Output the (x, y) coordinate of the center of the cell containing the given text.  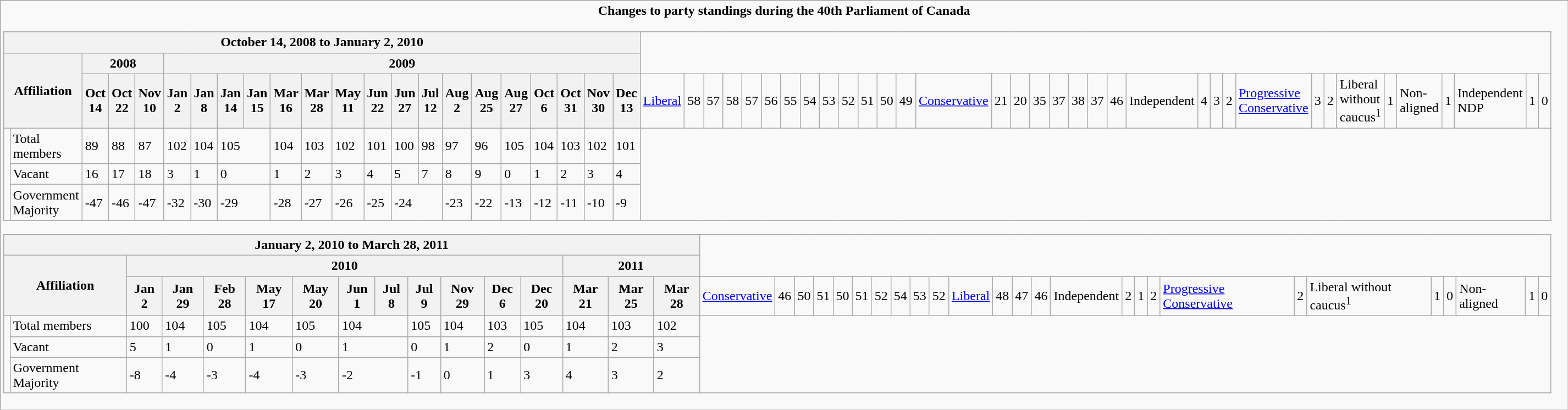
Aug 25 (487, 101)
-9 (627, 202)
Jan 14 (230, 101)
Jun 27 (405, 101)
Nov 30 (598, 101)
Jul 8 (391, 296)
Nov 29 (462, 296)
Jun 1 (357, 296)
-10 (598, 202)
2008 (123, 63)
Feb 28 (224, 296)
-1 (424, 375)
7 (430, 174)
17 (122, 174)
Oct 31 (571, 101)
Oct 22 (122, 101)
Jan 8 (204, 101)
-24 (417, 202)
Mar 21 (585, 296)
-22 (487, 202)
Aug 27 (516, 101)
-23 (457, 202)
-27 (317, 202)
18 (150, 174)
Nov 10 (150, 101)
56 (771, 101)
-28 (286, 202)
-32 (177, 202)
-2 (373, 375)
Dec 13 (627, 101)
Oct 14 (95, 101)
89 (95, 146)
Jul 12 (430, 101)
-46 (122, 202)
Oct 6 (544, 101)
38 (1078, 101)
96 (487, 146)
Jan 29 (183, 296)
88 (122, 146)
2009 (402, 63)
49 (906, 101)
2010 (344, 265)
20 (1020, 101)
Independent NDP (1490, 101)
Jan 15 (257, 101)
Mar 25 (631, 296)
35 (1039, 101)
May 11 (348, 101)
-26 (348, 202)
2011 (631, 265)
47 (1022, 296)
98 (430, 146)
9 (487, 174)
-30 (204, 202)
-13 (516, 202)
8 (457, 174)
Dec 20 (542, 296)
16 (95, 174)
-8 (144, 375)
Dec 6 (503, 296)
55 (791, 101)
87 (150, 146)
October 14, 2008 to January 2, 2010 (322, 42)
-11 (571, 202)
Mar 16 (286, 101)
21 (1001, 101)
97 (457, 146)
Jul 9 (424, 296)
January 2, 2010 to March 28, 2011 (352, 245)
-25 (378, 202)
-12 (544, 202)
May 17 (269, 296)
48 (1003, 296)
Aug 2 (457, 101)
-29 (244, 202)
Jun 22 (378, 101)
May 20 (316, 296)
